Extract the (X, Y) coordinate from the center of the cell holding the provided text.  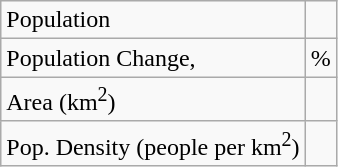
Population Change, (153, 58)
Population (153, 20)
% (320, 58)
Area (km2) (153, 100)
Pop. Density (people per km2) (153, 144)
